Scan for the cell matching the given text and deliver its [X, Y] coordinate at center. 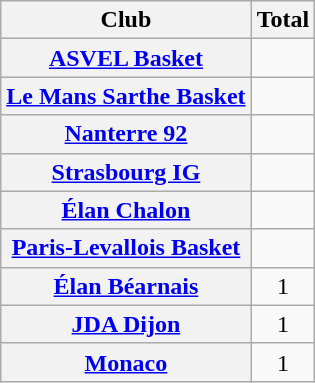
Élan Chalon [126, 210]
Élan Béarnais [126, 286]
ASVEL Basket [126, 58]
Monaco [126, 362]
Nanterre 92 [126, 134]
Le Mans Sarthe Basket [126, 96]
Club [126, 20]
Paris-Levallois Basket [126, 248]
JDA Dijon [126, 324]
Total [283, 20]
Strasbourg IG [126, 172]
